Provide the [X, Y] coordinate of the cell's center where the given text is located.  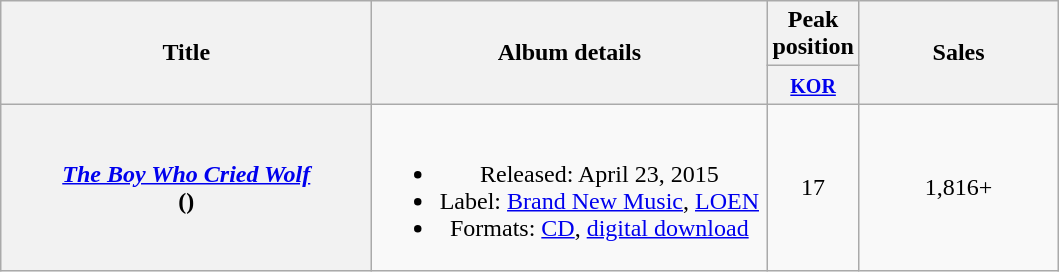
17 [813, 188]
Released: April 23, 2015Label: Brand New Music, LOENFormats: CD, digital download [570, 188]
Sales [958, 52]
Title [186, 52]
1,816+ [958, 188]
Peak position [813, 34]
KOR [813, 85]
Album details [570, 52]
The Boy Who Cried Wolf() [186, 188]
